Provide the (x, y) coordinate of the cell's center where the given text is located.  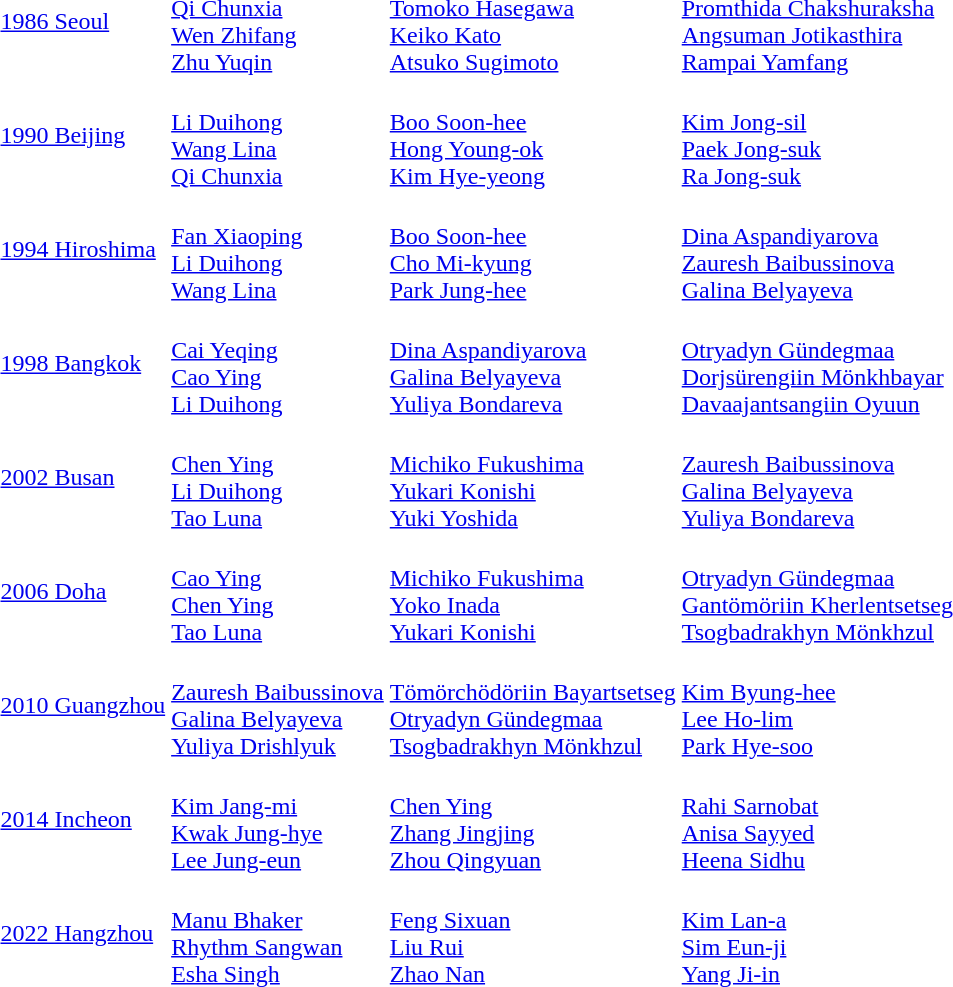
Kim Jang-miKwak Jung-hyeLee Jung-eun (278, 820)
Chen YingLi DuihongTao Luna (278, 478)
Dina AspandiyarovaGalina BelyayevaYuliya Bondareva (532, 364)
Fan XiaopingLi DuihongWang Lina (278, 250)
Michiko FukushimaYoko InadaYukari Konishi (532, 592)
Boo Soon-heeCho Mi-kyungPark Jung-hee (532, 250)
Cai YeqingCao YingLi Duihong (278, 364)
Cao YingChen YingTao Luna (278, 592)
Michiko FukushimaYukari KonishiYuki Yoshida (532, 478)
Tömörchödöriin BayartsetsegOtryadyn GündegmaaTsogbadrakhyn Mönkhzul (532, 706)
Chen YingZhang JingjingZhou Qingyuan (532, 820)
Li DuihongWang LinaQi Chunxia (278, 136)
Zauresh BaibussinovaGalina BelyayevaYuliya Drishlyuk (278, 706)
Boo Soon-heeHong Young-okKim Hye-yeong (532, 136)
